Return [X, Y] of the center of cell containing provided text 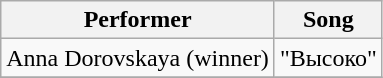
Performer [138, 20]
Song [328, 20]
Anna Dorovskaya (winner) [138, 58]
"Высоко" [328, 58]
